For the text-containing cell, return its midpoint in (X, Y) coordinate format. 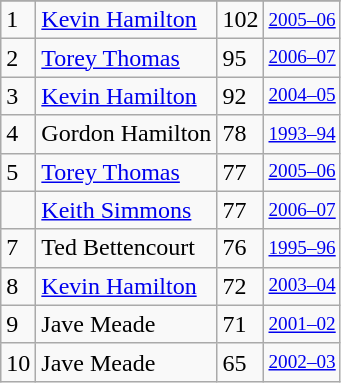
1995–96 (302, 248)
2003–04 (302, 286)
3 (18, 96)
1 (18, 20)
Gordon Hamilton (126, 134)
Ted Bettencourt (126, 248)
1993–94 (302, 134)
9 (18, 324)
4 (18, 134)
78 (240, 134)
72 (240, 286)
65 (240, 362)
2 (18, 58)
8 (18, 286)
5 (18, 172)
102 (240, 20)
2002–03 (302, 362)
10 (18, 362)
95 (240, 58)
76 (240, 248)
71 (240, 324)
7 (18, 248)
2001–02 (302, 324)
92 (240, 96)
2004–05 (302, 96)
Keith Simmons (126, 210)
